Identify which cell holds the provided text, then report its [x, y] central coordinate. 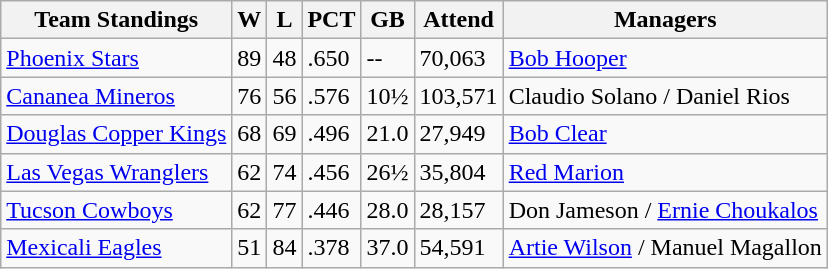
Red Marion [665, 172]
W [250, 20]
Bob Clear [665, 134]
.650 [332, 58]
68 [250, 134]
.378 [332, 248]
26½ [388, 172]
51 [250, 248]
48 [284, 58]
77 [284, 210]
Phoenix Stars [116, 58]
Cananea Mineros [116, 96]
28,157 [458, 210]
28.0 [388, 210]
Attend [458, 20]
.576 [332, 96]
PCT [332, 20]
L [284, 20]
70,063 [458, 58]
.456 [332, 172]
Team Standings [116, 20]
10½ [388, 96]
Artie Wilson / Manuel Magallon [665, 248]
89 [250, 58]
54,591 [458, 248]
37.0 [388, 248]
27,949 [458, 134]
84 [284, 248]
Bob Hooper [665, 58]
103,571 [458, 96]
-- [388, 58]
.446 [332, 210]
76 [250, 96]
GB [388, 20]
Managers [665, 20]
Claudio Solano / Daniel Rios [665, 96]
Mexicali Eagles [116, 248]
Douglas Copper Kings [116, 134]
Don Jameson / Ernie Choukalos [665, 210]
56 [284, 96]
.496 [332, 134]
21.0 [388, 134]
35,804 [458, 172]
69 [284, 134]
Tucson Cowboys [116, 210]
Las Vegas Wranglers [116, 172]
74 [284, 172]
